Search for the cell housing the specified text and yield its [X, Y] center coordinate. 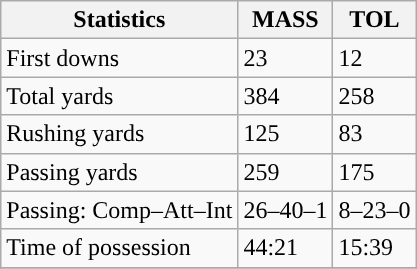
Total yards [120, 96]
44:21 [286, 248]
259 [286, 172]
258 [374, 96]
83 [374, 134]
First downs [120, 58]
Statistics [120, 20]
Passing yards [120, 172]
23 [286, 58]
26–40–1 [286, 210]
15:39 [374, 248]
125 [286, 134]
TOL [374, 20]
MASS [286, 20]
Rushing yards [120, 134]
Passing: Comp–Att–Int [120, 210]
12 [374, 58]
Time of possession [120, 248]
175 [374, 172]
8–23–0 [374, 210]
384 [286, 96]
